Search for the cell housing the specified text and yield its [X, Y] center coordinate. 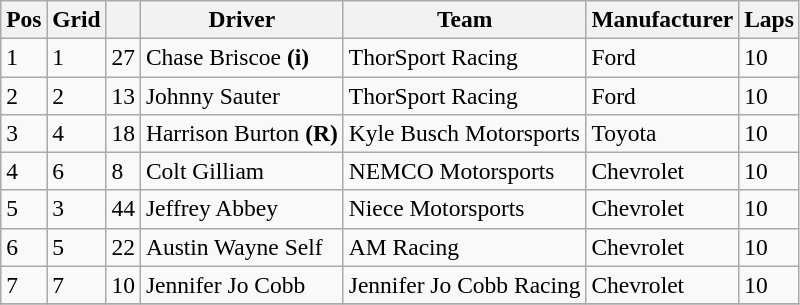
Niece Motorsports [464, 209]
Kyle Busch Motorsports [464, 133]
18 [123, 133]
Laps [770, 19]
Johnny Sauter [242, 95]
Driver [242, 19]
22 [123, 247]
Toyota [662, 133]
Grid [76, 19]
Chase Briscoe (i) [242, 57]
8 [123, 171]
Colt Gilliam [242, 171]
Jennifer Jo Cobb [242, 285]
Manufacturer [662, 19]
Austin Wayne Self [242, 247]
Jeffrey Abbey [242, 209]
AM Racing [464, 247]
27 [123, 57]
Pos [24, 19]
Harrison Burton (R) [242, 133]
44 [123, 209]
Jennifer Jo Cobb Racing [464, 285]
Team [464, 19]
NEMCO Motorsports [464, 171]
13 [123, 95]
